Extract the [X, Y] coordinate from the center of the cell holding the provided text.  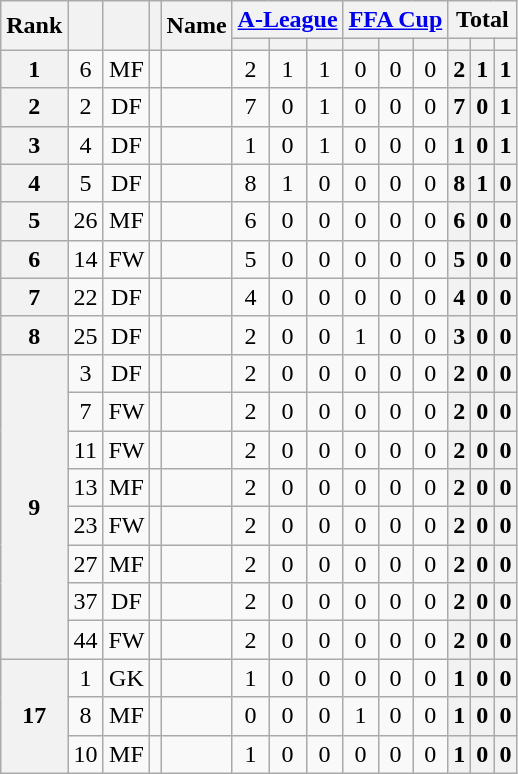
Rank [34, 26]
23 [86, 526]
11 [86, 449]
25 [86, 335]
44 [86, 640]
26 [86, 221]
9 [34, 506]
Total [482, 20]
A-League [288, 20]
22 [86, 297]
17 [34, 716]
Name [196, 26]
FFA Cup [396, 20]
37 [86, 602]
GK [126, 678]
10 [86, 754]
27 [86, 564]
13 [86, 488]
14 [86, 259]
